Identify which cell holds the provided text, then report its [x, y] central coordinate. 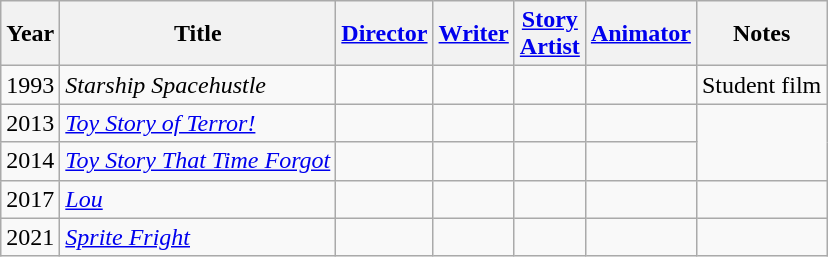
Toy Story of Terror! [198, 123]
2021 [30, 237]
Director [384, 34]
2014 [30, 161]
Starship Spacehustle [198, 85]
Writer [474, 34]
1993 [30, 85]
Lou [198, 199]
Student film [761, 85]
StoryArtist [550, 34]
Toy Story That Time Forgot [198, 161]
Sprite Fright [198, 237]
2017 [30, 199]
Animator [640, 34]
2013 [30, 123]
Year [30, 34]
Title [198, 34]
Notes [761, 34]
